Pinpoint the cell where the given text exists, returning its (X, Y) midpoint coordinate. 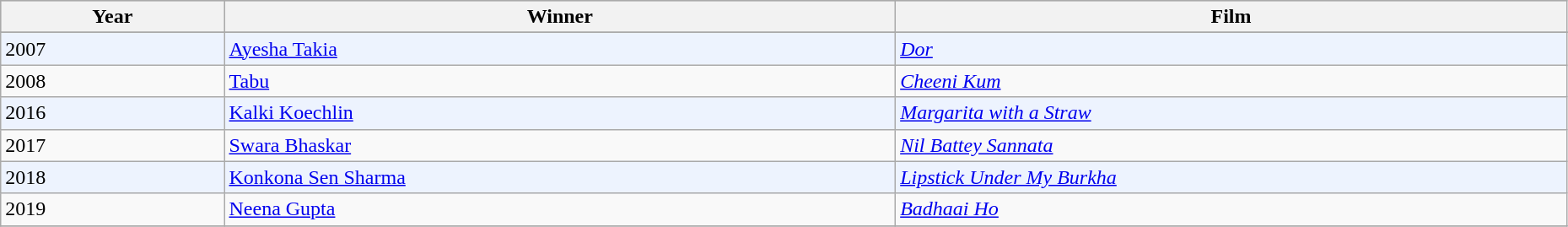
2008 (113, 81)
Neena Gupta (560, 209)
Nil Battey Sannata (1231, 145)
2007 (113, 49)
Kalki Koechlin (560, 113)
Margarita with a Straw (1231, 113)
Film (1231, 17)
Year (113, 17)
Swara Bhaskar (560, 145)
2019 (113, 209)
Konkona Sen Sharma (560, 177)
Dor (1231, 49)
Ayesha Takia (560, 49)
2018 (113, 177)
Winner (560, 17)
Lipstick Under My Burkha (1231, 177)
Tabu (560, 81)
Cheeni Kum (1231, 81)
Badhaai Ho (1231, 209)
2016 (113, 113)
2017 (113, 145)
